Determine the (x, y) coordinate at the center of the cell enclosing the given text.  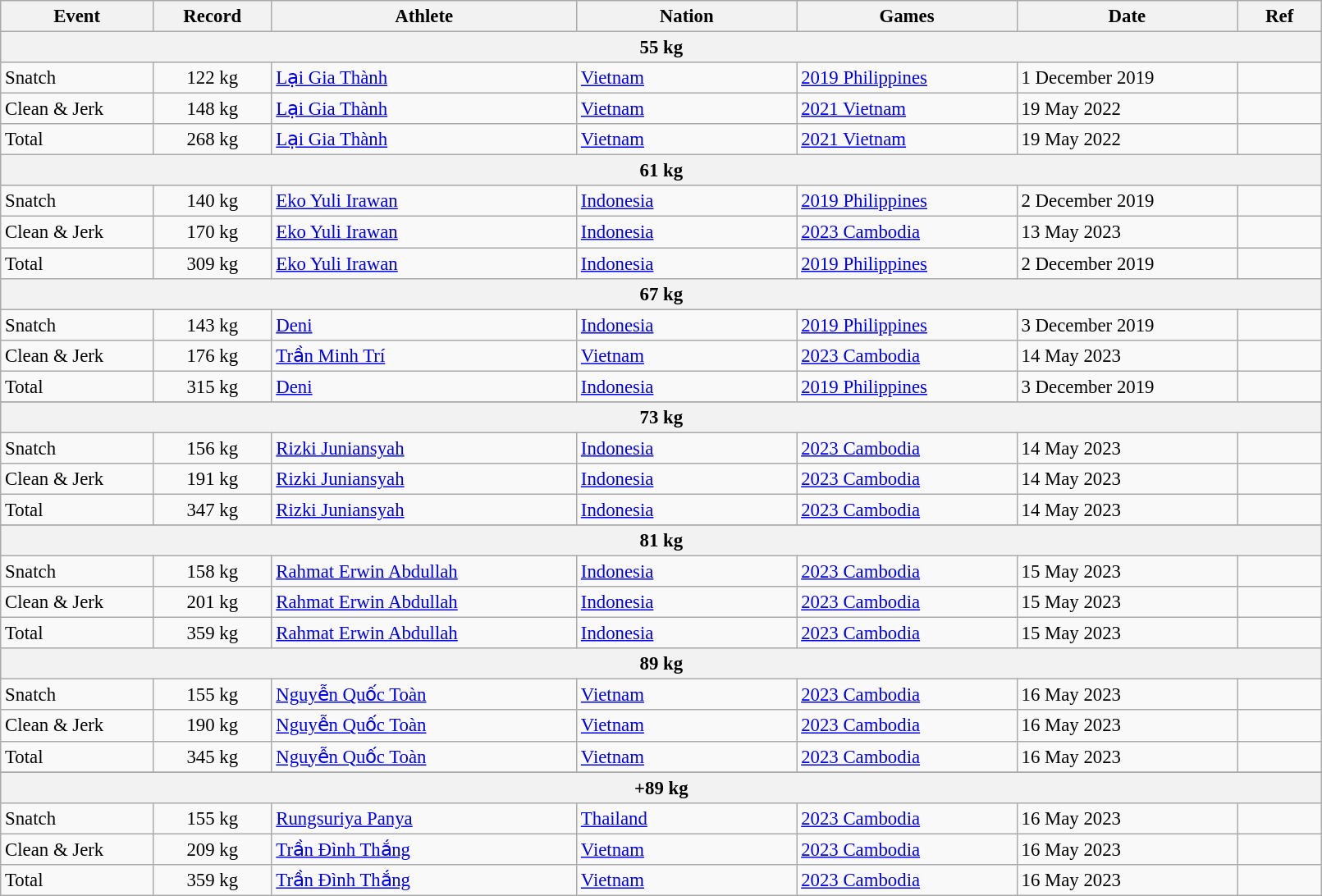
Athlete (424, 16)
Trần Minh Trí (424, 355)
156 kg (213, 448)
Games (907, 16)
191 kg (213, 479)
170 kg (213, 232)
190 kg (213, 726)
+89 kg (661, 788)
Date (1127, 16)
89 kg (661, 664)
Rungsuriya Panya (424, 818)
Ref (1280, 16)
55 kg (661, 48)
73 kg (661, 418)
Event (77, 16)
Thailand (687, 818)
158 kg (213, 572)
315 kg (213, 386)
143 kg (213, 325)
1 December 2019 (1127, 78)
Nation (687, 16)
122 kg (213, 78)
347 kg (213, 510)
345 kg (213, 757)
268 kg (213, 139)
Record (213, 16)
13 May 2023 (1127, 232)
201 kg (213, 602)
309 kg (213, 263)
140 kg (213, 201)
61 kg (661, 171)
209 kg (213, 849)
148 kg (213, 109)
176 kg (213, 355)
81 kg (661, 541)
67 kg (661, 294)
